Identify which cell holds the provided text, then report its (x, y) central coordinate. 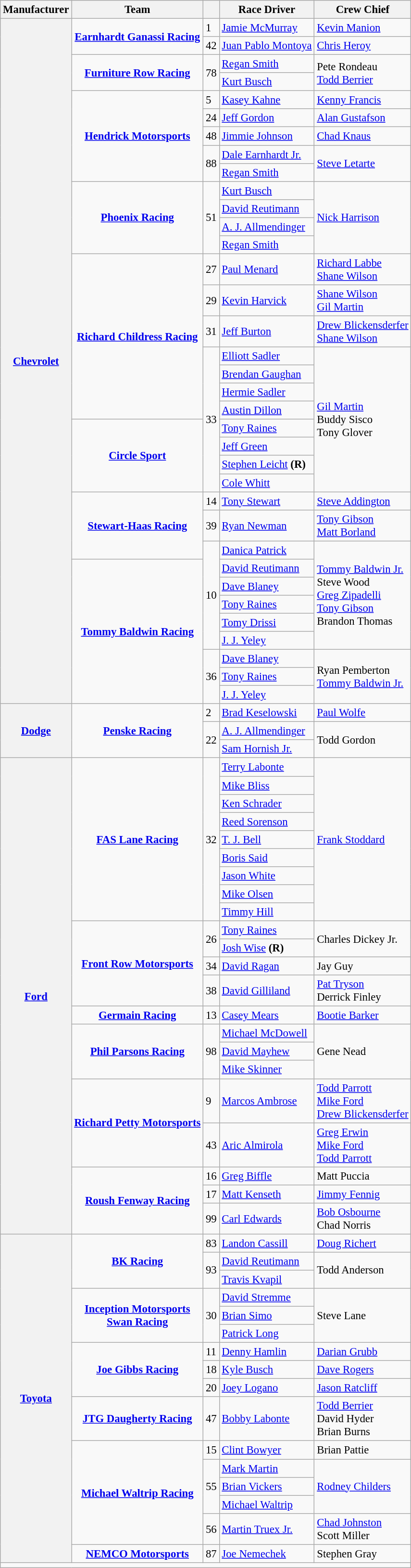
Penske Racing (137, 731)
Joe Gibbs Racing (137, 1370)
David Stremme (267, 1298)
Brendan Gaughan (267, 374)
Casey Mears (267, 1015)
Bob Osbourne Chad Norris (362, 1219)
Sam Hornish Jr. (267, 749)
Steve Addington (362, 501)
83 (212, 1243)
Chevrolet (36, 361)
43 (212, 1145)
Stewart-Haas Racing (137, 526)
88 (212, 164)
Clint Bowyer (267, 1450)
Juan Pablo Montoya (267, 46)
20 (212, 1388)
Crew Chief (362, 10)
48 (212, 136)
Brad Keselowski (267, 713)
Danica Patrick (267, 550)
Josh Wise (R) (267, 948)
Jeff Green (267, 447)
Jimmy Fennig (362, 1194)
38 (212, 990)
1 (212, 28)
Matt Kenseth (267, 1194)
47 (212, 1419)
Jamie McMurray (267, 28)
Bootie Barker (362, 1015)
Brian Vickers (267, 1486)
Elliott Sadler (267, 356)
51 (212, 218)
David Mayhew (267, 1052)
Michael McDowell (267, 1033)
Paul Menard (267, 270)
Gil Martin Buddy Sisco Tony Glover (362, 420)
Richard Childress Racing (137, 336)
Ford (36, 996)
FAS Lane Racing (137, 839)
78 (212, 73)
Earnhardt Ganassi Racing (137, 37)
Jeff Burton (267, 331)
15 (212, 1450)
Tony Stewart (267, 501)
Chad Johnston Scott Miller (362, 1529)
Kasey Kahne (267, 100)
27 (212, 270)
Jason White (267, 876)
T. J. Bell (267, 839)
Greg Biffle (267, 1176)
Toyota (36, 1398)
Front Row Motorsports (137, 964)
David Gilliland (267, 990)
9 (212, 1101)
32 (212, 839)
17 (212, 1194)
5 (212, 100)
Matt Puccia (362, 1176)
Mark Martin (267, 1468)
93 (212, 1271)
13 (212, 1015)
Furniture Row Racing (137, 73)
Stephen Leicht (R) (267, 465)
Tomy Drissi (267, 622)
Terry Labonte (267, 767)
99 (212, 1219)
16 (212, 1176)
Darian Grubb (362, 1352)
Alan Gustafson (362, 118)
22 (212, 740)
Todd Gordon (362, 740)
87 (212, 1554)
Doug Richert (362, 1243)
Chris Heroy (362, 46)
Hendrick Motorsports (137, 136)
31 (212, 331)
Todd Parrott Mike Ford Drew Blickensderfer (362, 1101)
Landon Cassill (267, 1243)
Ryan Pemberton Tommy Baldwin Jr. (362, 677)
Patrick Long (267, 1334)
Todd Berrier David Hyder Brian Burns (362, 1419)
Kevin Harvick (267, 300)
Richard Petty Motorsports (137, 1122)
Greg Erwin Mike Ford Todd Parrott (362, 1145)
Jeff Gordon (267, 118)
Circle Sport (137, 455)
Reed Sorenson (267, 822)
Bobby Labonte (267, 1419)
Pete Rondeau Todd Berrier (362, 73)
Brian Simo (267, 1316)
2 (212, 713)
Team (137, 10)
56 (212, 1529)
Michael Waltrip Racing (137, 1493)
Joey Logano (267, 1388)
Tommy Baldwin Racing (137, 631)
Jason Ratcliff (362, 1388)
NEMCO Motorsports (137, 1554)
Carl Edwards (267, 1219)
18 (212, 1370)
Jimmie Johnson (267, 136)
Kevin Manion (362, 28)
Paul Wolfe (362, 713)
Michael Waltrip (267, 1504)
Kenny Francis (362, 100)
Dale Earnhardt Jr. (267, 154)
Brian Pattie (362, 1450)
Aric Almirola (267, 1145)
Gene Nead (362, 1051)
Frank Stoddard (362, 839)
Shane Wilson Gil Martin (362, 300)
Chad Knaus (362, 136)
14 (212, 501)
Martin Truex Jr. (267, 1529)
36 (212, 677)
Manufacturer (36, 10)
Race Driver (267, 10)
55 (212, 1486)
Tony GibsonMatt Borland (362, 526)
Rodney Childers (362, 1486)
11 (212, 1352)
Travis Kvapil (267, 1279)
29 (212, 300)
Phil Parsons Racing (137, 1051)
42 (212, 46)
Denny Hamlin (267, 1352)
24 (212, 118)
Nick Harrison (362, 218)
Ken Schrader (267, 803)
Kyle Busch (267, 1370)
Mike Bliss (267, 785)
Pat Tryson Derrick Finley (362, 990)
Charles Dickey Jr. (362, 938)
34 (212, 966)
Phoenix Racing (137, 218)
Marcos Ambrose (267, 1101)
Hermie Sadler (267, 392)
Timmy Hill (267, 912)
Dave Rogers (362, 1370)
Tommy Baldwin Jr. Steve Wood Greg Zipadelli Tony Gibson Brandon Thomas (362, 595)
Cole Whitt (267, 483)
Mike Skinner (267, 1070)
Roush Fenway Racing (137, 1200)
BK Racing (137, 1261)
33 (212, 420)
98 (212, 1051)
39 (212, 526)
David Ragan (267, 966)
10 (212, 595)
30 (212, 1316)
Joe Nemechek (267, 1554)
Todd Anderson (362, 1271)
Jay Guy (362, 966)
Mike Olsen (267, 894)
Dodge (36, 731)
Steve Lane (362, 1316)
Austin Dillon (267, 411)
Richard Labbe Shane Wilson (362, 270)
Drew Blickensderfer Shane Wilson (362, 331)
Steve Letarte (362, 164)
Boris Said (267, 858)
JTG Daugherty Racing (137, 1419)
Germain Racing (137, 1015)
Ryan Newman (267, 526)
Inception MotorsportsSwan Racing (137, 1316)
26 (212, 938)
Stephen Gray (362, 1554)
